Extract the [X, Y] coordinate from the center of the cell holding the provided text.  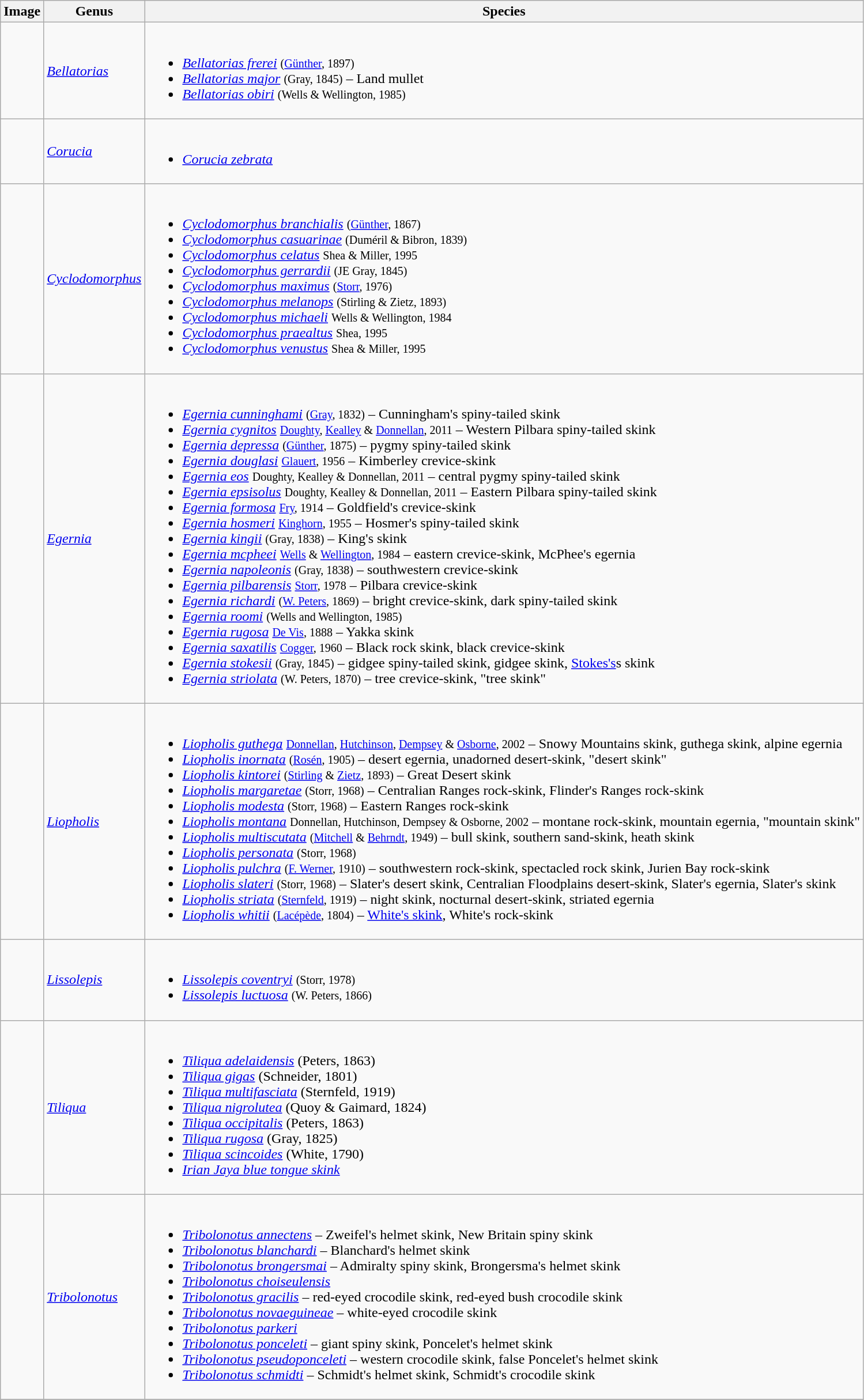
Bellatorias frerei (Günther, 1897)Bellatorias major (Gray, 1845) – Land mulletBellatorias obiri (Wells & Wellington, 1985) [504, 70]
Lissolepis coventryi (Storr, 1978)Lissolepis luctuosa (W. Peters, 1866) [504, 980]
Tiliqua [95, 1107]
Tribolonotus [95, 1297]
Species [504, 12]
Cyclodomorphus [95, 279]
Genus [95, 12]
Bellatorias [95, 70]
Corucia zebrata [504, 151]
Image [22, 12]
Corucia [95, 151]
Liopholis [95, 821]
Lissolepis [95, 980]
Egernia [95, 538]
